Return the [x, y] coordinate for the center point of the cell that contains the specified text.  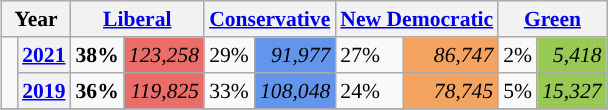
29% [229, 55]
33% [229, 91]
2% [518, 55]
91,977 [294, 55]
78,745 [450, 91]
24% [369, 91]
15,327 [572, 91]
Liberal [137, 19]
2019 [44, 91]
123,258 [164, 55]
5% [518, 91]
36% [96, 91]
108,048 [294, 91]
119,825 [164, 91]
New Democratic [416, 19]
2021 [44, 55]
Green [552, 19]
38% [96, 55]
Year [36, 19]
Conservative [270, 19]
5,418 [572, 55]
86,747 [450, 55]
27% [369, 55]
